Scan for the cell matching the given text and deliver its [X, Y] coordinate at center. 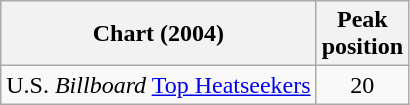
U.S. Billboard Top Heatseekers [158, 85]
Peakposition [362, 34]
20 [362, 85]
Chart (2004) [158, 34]
